Return the [X, Y] coordinate for the center point of the cell that contains the specified text.  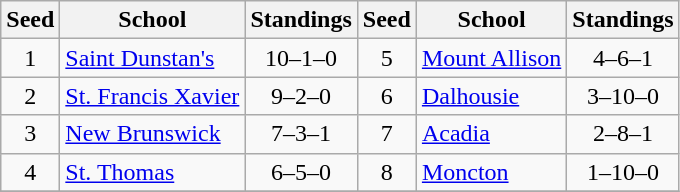
6–5–0 [301, 172]
Mount Allison [491, 58]
Dalhousie [491, 96]
2–8–1 [623, 134]
7–3–1 [301, 134]
4 [30, 172]
3–10–0 [623, 96]
9–2–0 [301, 96]
1 [30, 58]
8 [386, 172]
3 [30, 134]
Moncton [491, 172]
4–6–1 [623, 58]
New Brunswick [152, 134]
2 [30, 96]
St. Francis Xavier [152, 96]
10–1–0 [301, 58]
1–10–0 [623, 172]
6 [386, 96]
7 [386, 134]
St. Thomas [152, 172]
Acadia [491, 134]
5 [386, 58]
Saint Dunstan's [152, 58]
